Detect which cell encompasses the target text, then output its (X, Y) center coordinate. 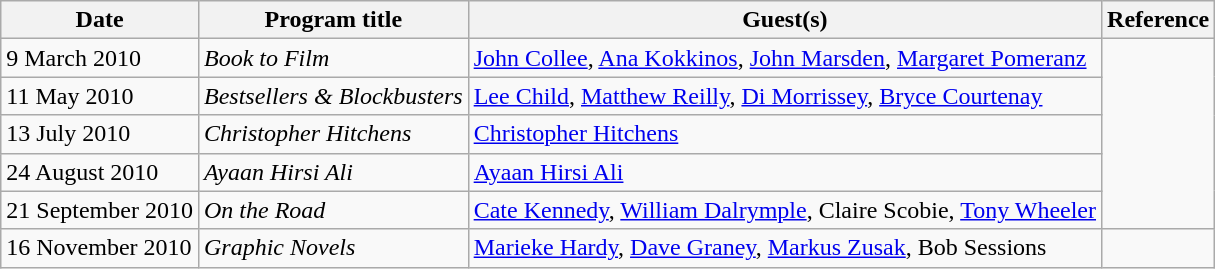
Marieke Hardy, Dave Graney, Markus Zusak, Bob Sessions (784, 248)
Book to Film (333, 58)
16 November 2010 (100, 248)
13 July 2010 (100, 134)
Program title (333, 20)
John Collee, Ana Kokkinos, John Marsden, Margaret Pomeranz (784, 58)
Guest(s) (784, 20)
Reference (1158, 20)
Cate Kennedy, William Dalrymple, Claire Scobie, Tony Wheeler (784, 210)
9 March 2010 (100, 58)
Date (100, 20)
11 May 2010 (100, 96)
21 September 2010 (100, 210)
Lee Child, Matthew Reilly, Di Morrissey, Bryce Courtenay (784, 96)
Bestsellers & Blockbusters (333, 96)
Graphic Novels (333, 248)
On the Road (333, 210)
24 August 2010 (100, 172)
